Determine the [x, y] coordinate at the center of the cell enclosing the given text.  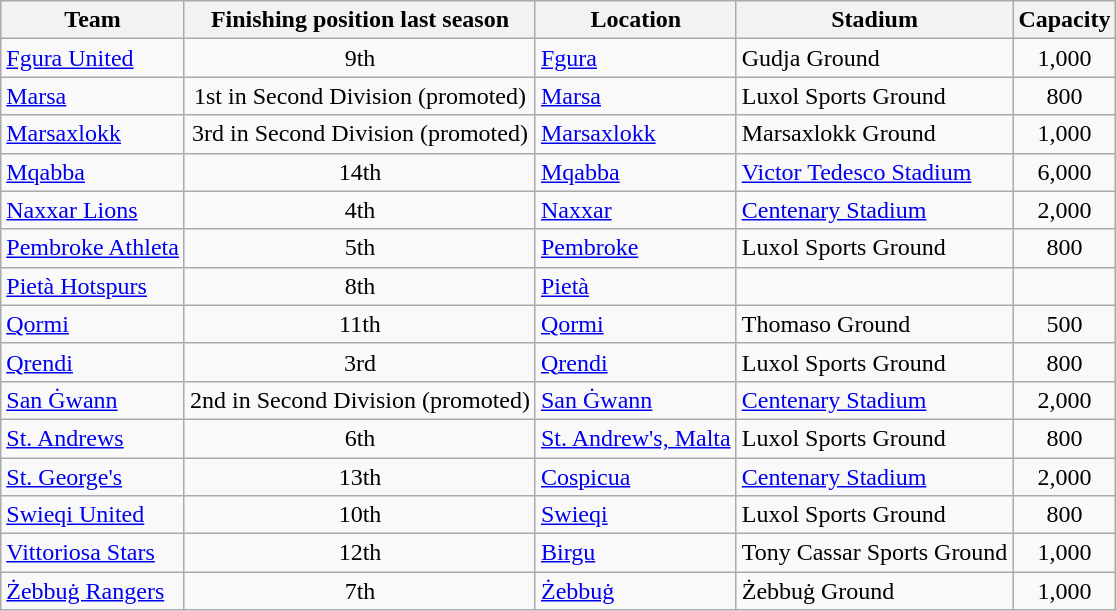
5th [360, 248]
Naxxar [636, 210]
8th [360, 286]
Żebbuġ Rangers [93, 591]
14th [360, 172]
2nd in Second Division (promoted) [360, 400]
Birgu [636, 553]
Pembroke [636, 248]
Fgura United [93, 58]
6th [360, 438]
Vittoriosa Stars [93, 553]
Swieqi United [93, 515]
Marsaxlokk Ground [874, 134]
13th [360, 477]
3rd in Second Division (promoted) [360, 134]
Cospicua [636, 477]
Pietà [636, 286]
4th [360, 210]
Victor Tedesco Stadium [874, 172]
Pietà Hotspurs [93, 286]
Thomaso Ground [874, 324]
Żebbuġ [636, 591]
Team [93, 20]
Finishing position last season [360, 20]
Pembroke Athleta [93, 248]
9th [360, 58]
1st in Second Division (promoted) [360, 96]
11th [360, 324]
Żebbuġ Ground [874, 591]
St. George's [93, 477]
3rd [360, 362]
10th [360, 515]
Swieqi [636, 515]
Location [636, 20]
Tony Cassar Sports Ground [874, 553]
Fgura [636, 58]
St. Andrews [93, 438]
St. Andrew's, Malta [636, 438]
12th [360, 553]
Naxxar Lions [93, 210]
500 [1064, 324]
7th [360, 591]
Gudja Ground [874, 58]
Stadium [874, 20]
Capacity [1064, 20]
6,000 [1064, 172]
